Provide the (x, y) coordinate of the cell's center where the given text is located.  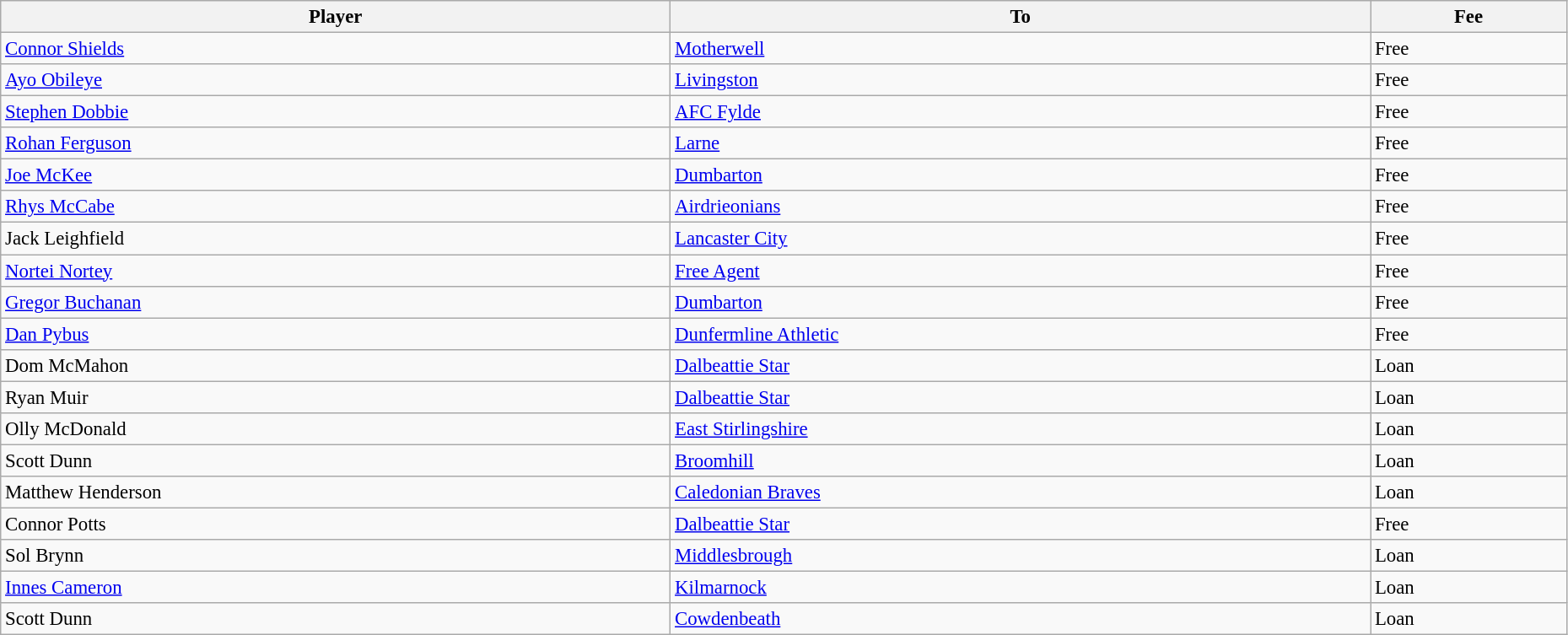
Ryan Muir (336, 397)
Middlesbrough (1021, 556)
Connor Shields (336, 49)
To (1021, 17)
Cowdenbeath (1021, 619)
Larne (1021, 143)
Dan Pybus (336, 334)
Ayo Obileye (336, 80)
Connor Potts (336, 524)
Stephen Dobbie (336, 112)
Kilmarnock (1021, 588)
Rhys McCabe (336, 207)
Livingston (1021, 80)
Caledonian Braves (1021, 492)
East Stirlingshire (1021, 429)
Nortei Nortey (336, 271)
Motherwell (1021, 49)
Gregor Buchanan (336, 302)
Player (336, 17)
Matthew Henderson (336, 492)
Olly McDonald (336, 429)
Free Agent (1021, 271)
Innes Cameron (336, 588)
Rohan Ferguson (336, 143)
Jack Leighfield (336, 239)
Broomhill (1021, 460)
Lancaster City (1021, 239)
Joe McKee (336, 175)
Fee (1469, 17)
Dom McMahon (336, 365)
Airdrieonians (1021, 207)
AFC Fylde (1021, 112)
Sol Brynn (336, 556)
Dunfermline Athletic (1021, 334)
